Return [X, Y] of the center of cell containing provided text 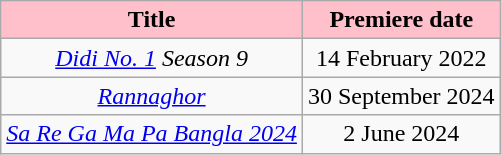
Didi No. 1 Season 9 [152, 58]
2 June 2024 [401, 134]
Title [152, 20]
Sa Re Ga Ma Pa Bangla 2024 [152, 134]
30 September 2024 [401, 96]
14 February 2022 [401, 58]
Premiere date [401, 20]
Rannaghor [152, 96]
